Search for the cell housing the specified text and yield its [x, y] center coordinate. 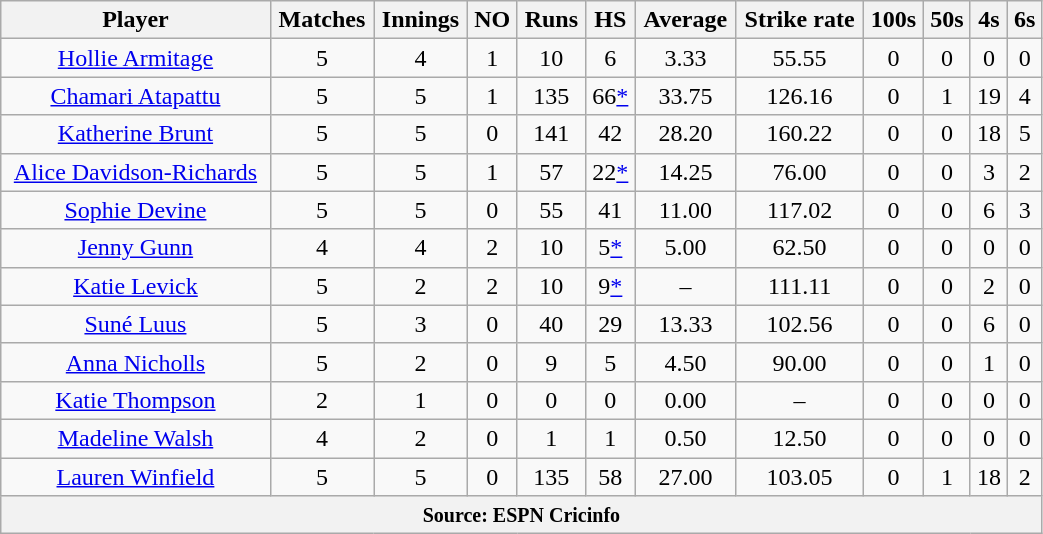
90.00 [799, 362]
5* [610, 248]
55 [551, 210]
Suné Luus [136, 324]
103.05 [799, 477]
28.20 [685, 134]
Katie Thompson [136, 400]
Madeline Walsh [136, 438]
Average [685, 20]
40 [551, 324]
HS [610, 20]
Source: ESPN Cricinfo [522, 515]
Jenny Gunn [136, 248]
Hollie Armitage [136, 58]
117.02 [799, 210]
Sophie Devine [136, 210]
14.25 [685, 172]
Katie Levick [136, 286]
11.00 [685, 210]
41 [610, 210]
160.22 [799, 134]
141 [551, 134]
4s [988, 20]
13.33 [685, 324]
Chamari Atapattu [136, 96]
0.00 [685, 400]
12.50 [799, 438]
111.11 [799, 286]
58 [610, 477]
33.75 [685, 96]
Anna Nicholls [136, 362]
Alice Davidson-Richards [136, 172]
29 [610, 324]
5.00 [685, 248]
Lauren Winfield [136, 477]
Player [136, 20]
42 [610, 134]
66* [610, 96]
55.55 [799, 58]
19 [988, 96]
9 [551, 362]
126.16 [799, 96]
Matches [322, 20]
102.56 [799, 324]
22* [610, 172]
0.50 [685, 438]
50s [946, 20]
6s [1025, 20]
Katherine Brunt [136, 134]
Runs [551, 20]
76.00 [799, 172]
4.50 [685, 362]
57 [551, 172]
3.33 [685, 58]
100s [894, 20]
Innings [421, 20]
Strike rate [799, 20]
NO [492, 20]
62.50 [799, 248]
9* [610, 286]
27.00 [685, 477]
